Search for the cell housing the specified text and yield its [X, Y] center coordinate. 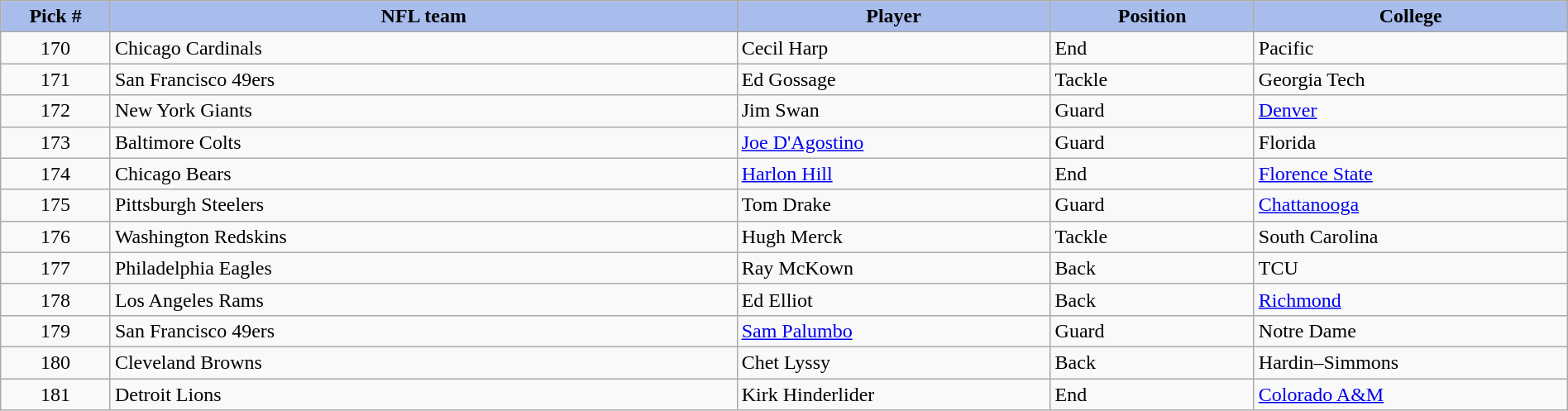
Denver [1411, 111]
Ed Gossage [893, 79]
Colorado A&M [1411, 394]
Detroit Lions [423, 394]
Harlon Hill [893, 174]
College [1411, 17]
Jim Swan [893, 111]
170 [56, 48]
Richmond [1411, 299]
New York Giants [423, 111]
181 [56, 394]
Tom Drake [893, 205]
172 [56, 111]
Washington Redskins [423, 237]
171 [56, 79]
Hugh Merck [893, 237]
Pittsburgh Steelers [423, 205]
Player [893, 17]
Florence State [1411, 174]
Los Angeles Rams [423, 299]
Baltimore Colts [423, 142]
Kirk Hinderlider [893, 394]
Cecil Harp [893, 48]
Joe D'Agostino [893, 142]
Chattanooga [1411, 205]
Chet Lyssy [893, 362]
Pick # [56, 17]
TCU [1411, 268]
178 [56, 299]
Position [1152, 17]
174 [56, 174]
Chicago Bears [423, 174]
176 [56, 237]
175 [56, 205]
Sam Palumbo [893, 331]
Florida [1411, 142]
Ray McKown [893, 268]
Notre Dame [1411, 331]
180 [56, 362]
Philadelphia Eagles [423, 268]
Ed Elliot [893, 299]
177 [56, 268]
Cleveland Browns [423, 362]
NFL team [423, 17]
Pacific [1411, 48]
South Carolina [1411, 237]
Georgia Tech [1411, 79]
173 [56, 142]
179 [56, 331]
Hardin–Simmons [1411, 362]
Chicago Cardinals [423, 48]
